Provide the [X, Y] coordinate of the cell's center where the given text is located.  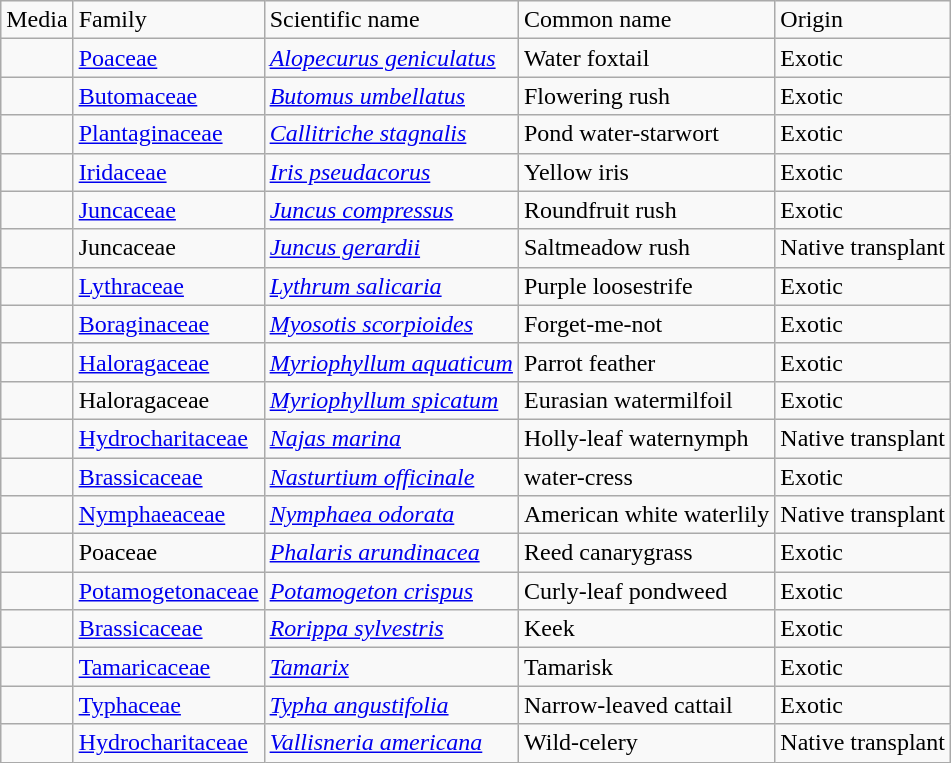
Scientific name [391, 20]
Holly-leaf waternymph [646, 438]
Common name [646, 20]
Eurasian watermilfoil [646, 400]
Origin [863, 20]
Wild-celery [646, 743]
Tamarix [391, 667]
Myosotis scorpioides [391, 324]
Pond water-starwort [646, 134]
Forget-me-not [646, 324]
Vallisneria americana [391, 743]
Yellow iris [646, 172]
Boraginaceae [168, 324]
Lythrum salicaria [391, 286]
water-cress [646, 477]
Najas marina [391, 438]
Typhaceae [168, 705]
Water foxtail [646, 58]
Reed canarygrass [646, 553]
Phalaris arundinacea [391, 553]
Lythraceae [168, 286]
Juncus gerardii [391, 248]
Curly-leaf pondweed [646, 591]
Juncus compressus [391, 210]
Nymphaea odorata [391, 515]
Narrow-leaved cattail [646, 705]
Roundfruit rush [646, 210]
Iridaceae [168, 172]
Plantaginaceae [168, 134]
Keek [646, 629]
American white waterlily [646, 515]
Typha angustifolia [391, 705]
Tamarisk [646, 667]
Butomaceae [168, 96]
Parrot feather [646, 362]
Family [168, 20]
Callitriche stagnalis [391, 134]
Media [37, 20]
Myriophyllum spicatum [391, 400]
Saltmeadow rush [646, 248]
Nasturtium officinale [391, 477]
Purple loosestrife [646, 286]
Nymphaeaceae [168, 515]
Alopecurus geniculatus [391, 58]
Tamaricaceae [168, 667]
Flowering rush [646, 96]
Butomus umbellatus [391, 96]
Iris pseudacorus [391, 172]
Potamogeton crispus [391, 591]
Potamogetonaceae [168, 591]
Myriophyllum aquaticum [391, 362]
Rorippa sylvestris [391, 629]
